Scan for the cell matching the given text and deliver its (X, Y) coordinate at center. 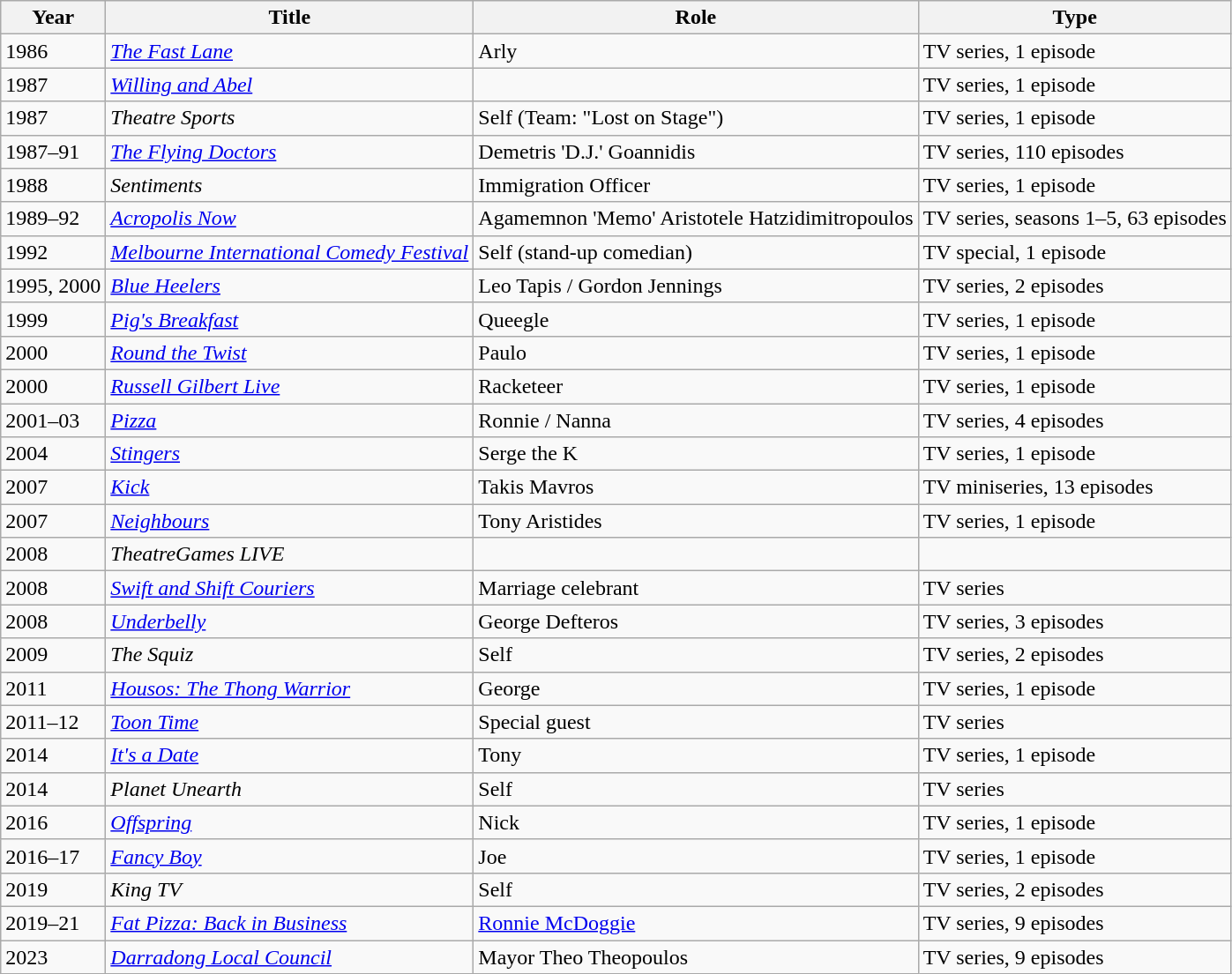
The Flying Doctors (289, 152)
Immigration Officer (696, 185)
Theatre Sports (289, 118)
1988 (53, 185)
Willing and Abel (289, 85)
It's a Date (289, 755)
1999 (53, 319)
1987–91 (53, 152)
Role (696, 18)
2011–12 (53, 722)
Blue Heelers (289, 286)
2009 (53, 655)
2004 (53, 454)
Leo Tapis / Gordon Jennings (696, 286)
Special guest (696, 722)
Agamemnon 'Memo' Aristotele Hatzidimitropoulos (696, 219)
Racketeer (696, 386)
TV series, 110 episodes (1074, 152)
Self (Team: "Lost on Stage") (696, 118)
Title (289, 18)
Self (stand-up comedian) (696, 252)
2001–03 (53, 420)
Swift and Shift Couriers (289, 588)
Fancy Boy (289, 856)
King TV (289, 889)
1995, 2000 (53, 286)
2016–17 (53, 856)
The Fast Lane (289, 51)
TV miniseries, 13 episodes (1074, 487)
Sentiments (289, 185)
Pizza (289, 420)
2016 (53, 822)
2019 (53, 889)
Neighbours (289, 521)
Toon Time (289, 722)
George (696, 688)
Tony (696, 755)
Ronnie / Nanna (696, 420)
Arly (696, 51)
TV series, 3 episodes (1074, 621)
Tony Aristides (696, 521)
Housos: The Thong Warrior (289, 688)
Darradong Local Council (289, 956)
1989–92 (53, 219)
Russell Gilbert Live (289, 386)
Melbourne International Comedy Festival (289, 252)
Offspring (289, 822)
TV series, 4 episodes (1074, 420)
TV special, 1 episode (1074, 252)
Stingers (289, 454)
Serge the K (696, 454)
Ronnie McDoggie (696, 923)
TV series, seasons 1–5, 63 episodes (1074, 219)
Acropolis Now (289, 219)
Mayor Theo Theopoulos (696, 956)
2023 (53, 956)
Year (53, 18)
Joe (696, 856)
Type (1074, 18)
Nick (696, 822)
George Defteros (696, 621)
Planet Unearth (289, 789)
Underbelly (289, 621)
Pig's Breakfast (289, 319)
Fat Pizza: Back in Business (289, 923)
2019–21 (53, 923)
Queegle (696, 319)
Kick (289, 487)
Marriage celebrant (696, 588)
2011 (53, 688)
Takis Mavros (696, 487)
Round the Twist (289, 353)
1986 (53, 51)
The Squiz (289, 655)
Demetris 'D.J.' Goannidis (696, 152)
Paulo (696, 353)
TheatreGames LIVE (289, 554)
1992 (53, 252)
